Search for the cell housing the specified text and yield its (X, Y) center coordinate. 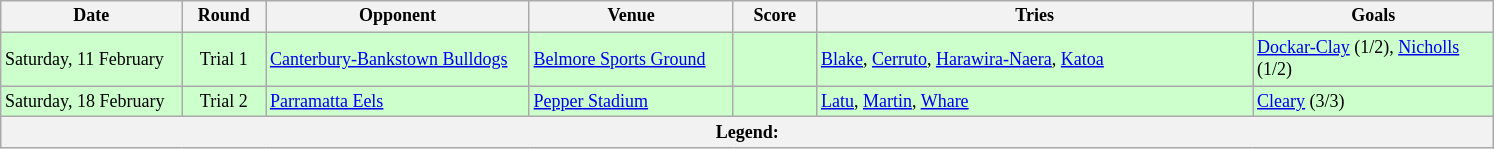
Belmore Sports Ground (631, 59)
Parramatta Eels (398, 102)
Dockar-Clay (1/2), Nicholls (1/2) (1374, 59)
Trial 2 (224, 102)
Round (224, 16)
Trial 1 (224, 59)
Legend: (748, 132)
Canterbury-Bankstown Bulldogs (398, 59)
Blake, Cerruto, Harawira-Naera, Katoa (1035, 59)
Date (92, 16)
Opponent (398, 16)
Venue (631, 16)
Latu, Martin, Whare (1035, 102)
Saturday, 11 February (92, 59)
Pepper Stadium (631, 102)
Tries (1035, 16)
Goals (1374, 16)
Score (775, 16)
Saturday, 18 February (92, 102)
Cleary (3/3) (1374, 102)
